Detect which cell encompasses the target text, then output its (x, y) center coordinate. 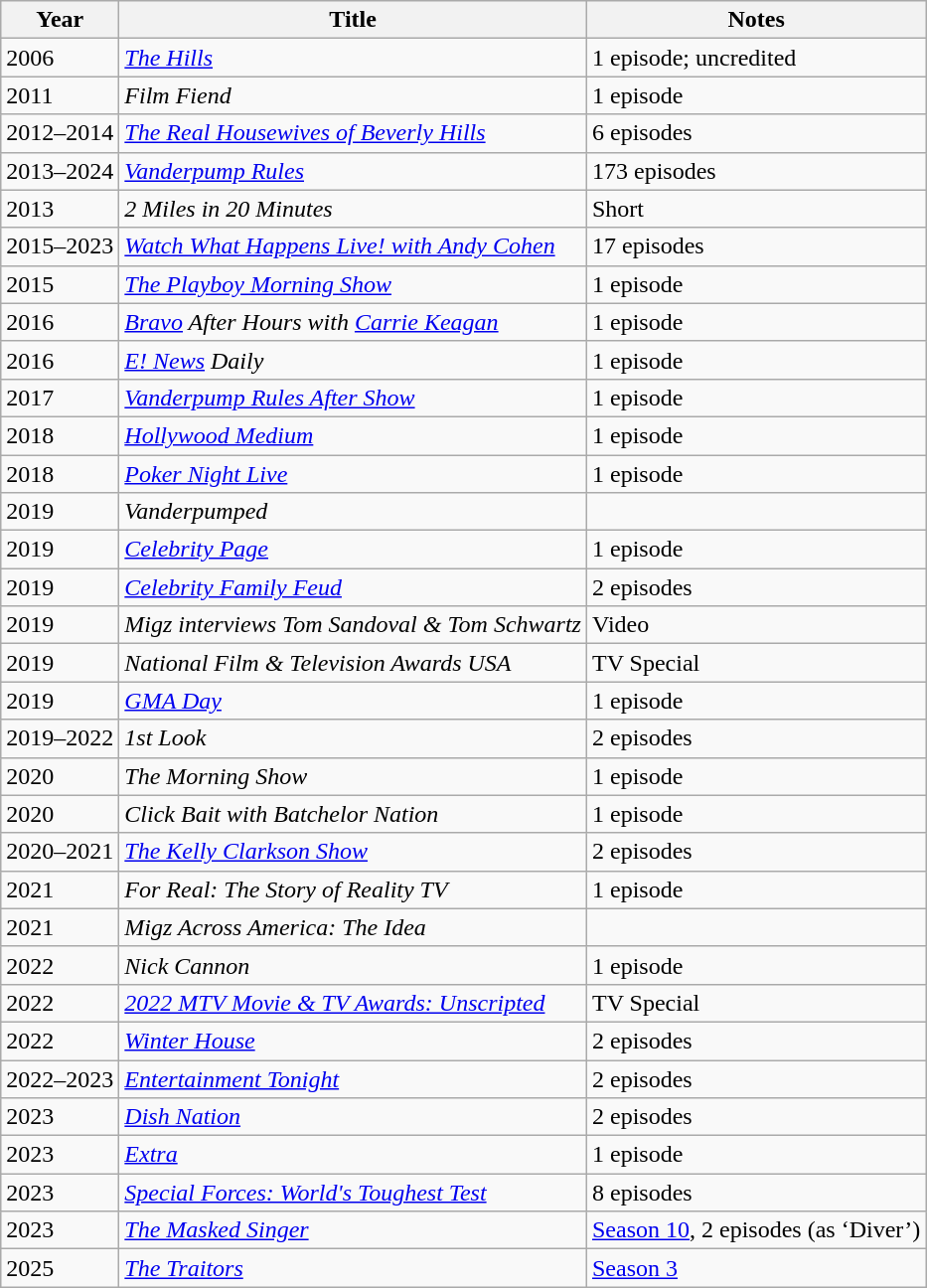
The Hills (354, 58)
8 episodes (755, 1193)
Vanderpump Rules (354, 171)
Film Fiend (354, 95)
Extra (354, 1155)
Year (60, 20)
Winter House (354, 1041)
Bravo After Hours with Carrie Keagan (354, 322)
17 episodes (755, 246)
Migz interviews Tom Sandoval & Tom Schwartz (354, 625)
2020–2021 (60, 852)
Nick Cannon (354, 965)
Vanderpumped (354, 512)
1st Look (354, 738)
Poker Night Live (354, 474)
1 episode; uncredited (755, 58)
Video (755, 625)
2022–2023 (60, 1078)
The Kelly Clarkson Show (354, 852)
Vanderpump Rules After Show (354, 398)
2011 (60, 95)
Short (755, 209)
Celebrity Family Feud (354, 587)
National Film & Television Awards USA (354, 663)
The Morning Show (354, 776)
2022 MTV Movie & TV Awards: Unscripted (354, 1003)
Season 3 (755, 1268)
Special Forces: World's Toughest Test (354, 1193)
E! News Daily (354, 360)
The Traitors (354, 1268)
Celebrity Page (354, 550)
Watch What Happens Live! with Andy Cohen (354, 246)
2013–2024 (60, 171)
Click Bait with Batchelor Nation (354, 814)
Hollywood Medium (354, 435)
Season 10, 2 episodes (as ‘Diver’) (755, 1230)
Dish Nation (354, 1117)
For Real: The Story of Reality TV (354, 889)
Entertainment Tonight (354, 1078)
Migz Across America: The Idea (354, 927)
2015 (60, 284)
Title (354, 20)
2013 (60, 209)
2006 (60, 58)
The Masked Singer (354, 1230)
2017 (60, 398)
2025 (60, 1268)
2015–2023 (60, 246)
GMA Day (354, 701)
2019–2022 (60, 738)
The Real Housewives of Beverly Hills (354, 133)
The Playboy Morning Show (354, 284)
2012–2014 (60, 133)
173 episodes (755, 171)
Notes (755, 20)
2 Miles in 20 Minutes (354, 209)
6 episodes (755, 133)
